From the cell containing the given text, extract its center point as [x, y] coordinate. 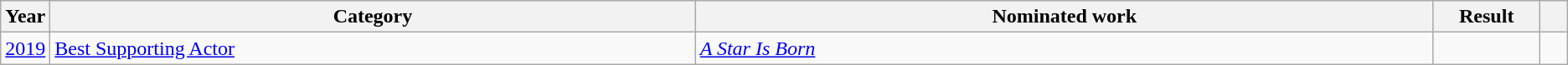
A Star Is Born [1064, 48]
2019 [25, 48]
Best Supporting Actor [373, 48]
Result [1486, 17]
Year [25, 17]
Category [373, 17]
Nominated work [1064, 17]
